Determine the (X, Y) coordinate at the center of the cell enclosing the given text.  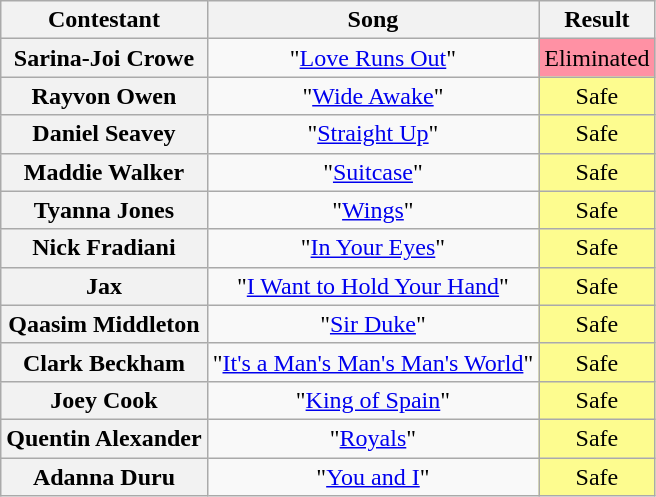
Jax (104, 286)
"Love Runs Out" (373, 58)
Maddie Walker (104, 172)
Tyanna Jones (104, 210)
Contestant (104, 20)
"Sir Duke" (373, 324)
Qaasim Middleton (104, 324)
"Straight Up" (373, 134)
Rayvon Owen (104, 96)
Adanna Duru (104, 477)
"Royals" (373, 438)
"It's a Man's Man's Man's World" (373, 362)
"In Your Eyes" (373, 248)
Clark Beckham (104, 362)
"You and I" (373, 477)
"Wings" (373, 210)
Song (373, 20)
Quentin Alexander (104, 438)
"King of Spain" (373, 400)
Eliminated (597, 58)
Result (597, 20)
Joey Cook (104, 400)
"Wide Awake" (373, 96)
Sarina-Joi Crowe (104, 58)
"Suitcase" (373, 172)
Nick Fradiani (104, 248)
"I Want to Hold Your Hand" (373, 286)
Daniel Seavey (104, 134)
